Return the [X, Y] coordinate for the center point of the cell that contains the specified text.  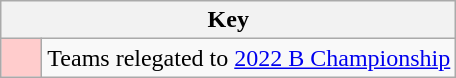
Key [228, 20]
Teams relegated to 2022 B Championship [249, 58]
